Output the [x, y] coordinate of the center of the cell containing the given text.  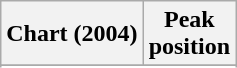
Chart (2004) [72, 34]
Peakposition [189, 34]
